Search for the cell housing the specified text and yield its [x, y] center coordinate. 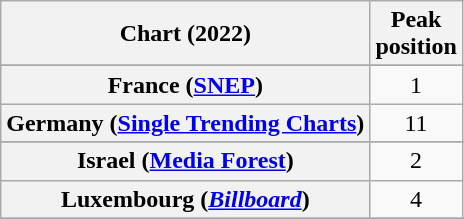
1 [416, 85]
Chart (2022) [186, 34]
Israel (Media Forest) [186, 161]
Luxembourg (Billboard) [186, 199]
4 [416, 199]
Peakposition [416, 34]
11 [416, 123]
France (SNEP) [186, 85]
2 [416, 161]
Germany (Single Trending Charts) [186, 123]
